Find where the given text appears and provide that cell's center as [x, y] coordinate. 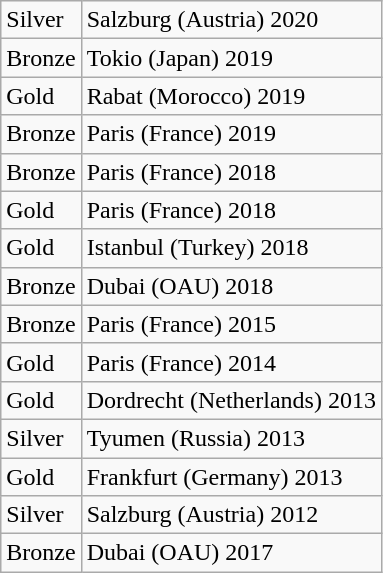
Dubai (OAU) 2017 [231, 553]
Istanbul (Turkey) 2018 [231, 248]
Dordrecht (Netherlands) 2013 [231, 400]
Rabat (Morocco) 2019 [231, 96]
Tyumen (Russia) 2013 [231, 438]
Paris (France) 2014 [231, 362]
Tokio (Japan) 2019 [231, 58]
Frankfurt (Germany) 2013 [231, 477]
Salzburg (Austria) 2020 [231, 20]
Dubai (OAU) 2018 [231, 286]
Salzburg (Austria) 2012 [231, 515]
Paris (France) 2015 [231, 324]
Paris (France) 2019 [231, 134]
